Extract the (x, y) coordinate from the center of the cell holding the provided text.  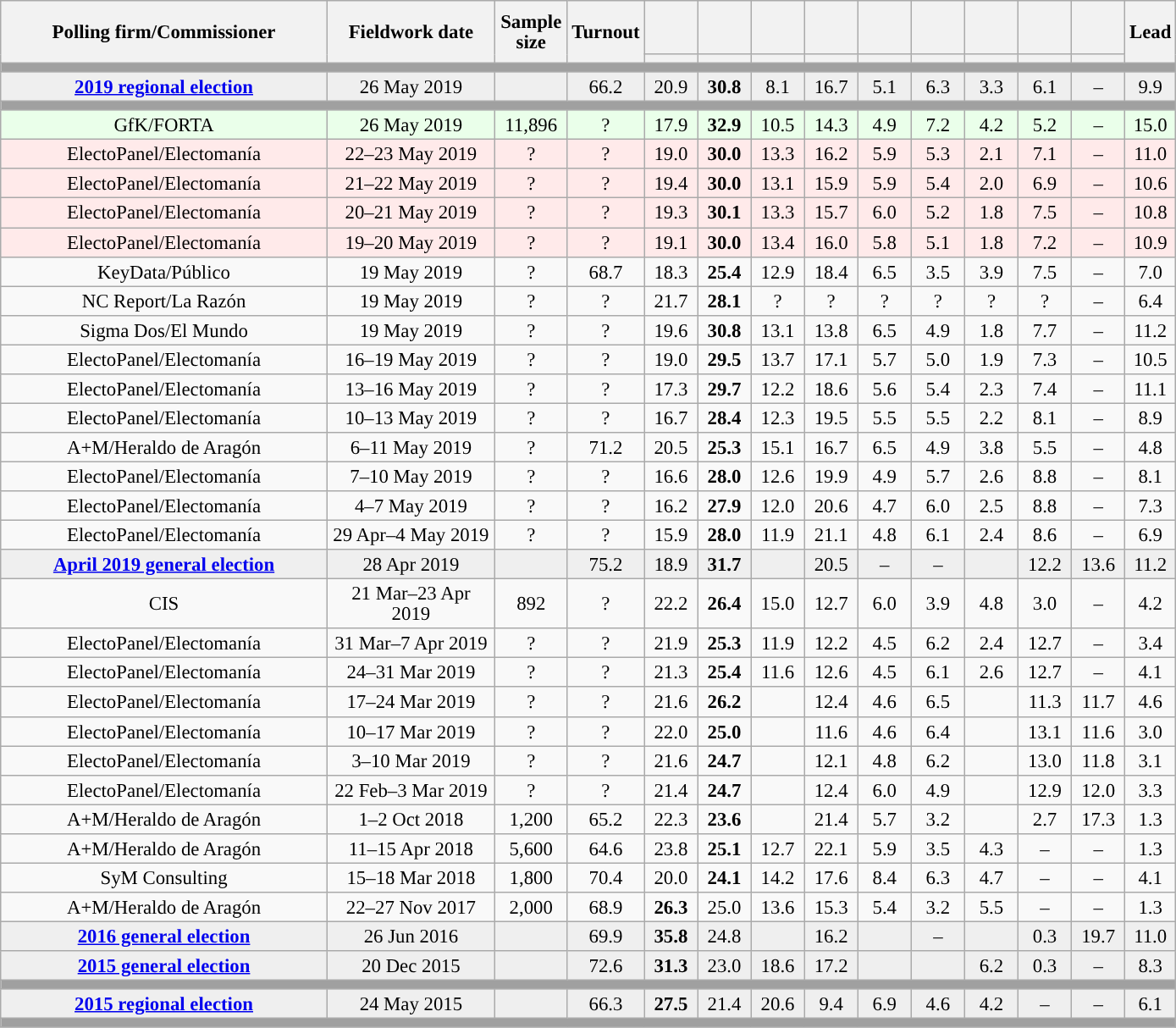
19.9 (831, 476)
12.1 (831, 760)
71.2 (606, 447)
19.6 (671, 330)
19.3 (671, 213)
22.0 (671, 732)
9.9 (1151, 86)
8.3 (1151, 965)
CIS (164, 605)
2.7 (1045, 820)
15.1 (777, 447)
2015 regional election (164, 1004)
23.8 (671, 848)
19–20 May 2019 (411, 242)
26 Jun 2016 (411, 937)
35.8 (671, 937)
24.8 (725, 937)
1,200 (531, 820)
Sample size (531, 32)
65.2 (606, 820)
13.4 (777, 242)
15.7 (831, 213)
18.4 (831, 271)
11.3 (1045, 703)
24.1 (725, 877)
30.1 (725, 213)
6–11 May 2019 (411, 447)
16.0 (831, 242)
1–2 Oct 2018 (411, 820)
21.1 (831, 535)
Lead (1151, 32)
20 Dec 2015 (411, 965)
11,896 (531, 125)
5.8 (884, 242)
KeyData/Público (164, 271)
21.3 (671, 672)
28.1 (725, 301)
25.1 (725, 848)
18.3 (671, 271)
2.0 (991, 185)
7–10 May 2019 (411, 476)
23.0 (725, 965)
Fieldwork date (411, 32)
2,000 (531, 908)
3.1 (1151, 760)
26.4 (725, 605)
11.1 (1151, 390)
17.1 (831, 359)
14.3 (831, 125)
11–15 Apr 2018 (411, 848)
11.7 (1099, 703)
17–24 Mar 2019 (411, 703)
27.9 (725, 506)
13.7 (777, 359)
26.3 (671, 908)
8.6 (1045, 535)
21–22 May 2019 (411, 185)
27.5 (671, 1004)
10.9 (1151, 242)
64.6 (606, 848)
12.3 (777, 418)
2.2 (991, 418)
28 Apr 2019 (411, 564)
26.2 (725, 703)
Sigma Dos/El Mundo (164, 330)
19.5 (831, 418)
24–31 Mar 2019 (411, 672)
SyM Consulting (164, 877)
29.7 (725, 390)
3.4 (1151, 644)
7.7 (1045, 330)
20.0 (671, 877)
GfK/FORTA (164, 125)
10–13 May 2019 (411, 418)
4–7 May 2019 (411, 506)
11.8 (1099, 760)
20.9 (671, 86)
15.3 (831, 908)
70.4 (606, 877)
10.6 (1151, 185)
5.0 (938, 359)
28.4 (725, 418)
2016 general election (164, 937)
14.2 (777, 877)
3–10 Mar 2019 (411, 760)
Turnout (606, 32)
18.9 (671, 564)
22 Feb–3 Mar 2019 (411, 789)
1,800 (531, 877)
32.9 (725, 125)
68.7 (606, 271)
1.9 (991, 359)
31.3 (671, 965)
8.4 (884, 877)
April 2019 general election (164, 564)
17.2 (831, 965)
21.9 (671, 644)
17.6 (831, 877)
19.7 (1099, 937)
16–19 May 2019 (411, 359)
2.5 (991, 506)
7.1 (1045, 154)
3.8 (991, 447)
68.9 (606, 908)
2019 regional election (164, 86)
31 Mar–7 Apr 2019 (411, 644)
15–18 Mar 2018 (411, 877)
66.3 (606, 1004)
22–27 Nov 2017 (411, 908)
17.9 (671, 125)
13.0 (1045, 760)
21.7 (671, 301)
20–21 May 2019 (411, 213)
5.6 (884, 390)
2.1 (991, 154)
22.3 (671, 820)
29.5 (725, 359)
13–16 May 2019 (411, 390)
2015 general election (164, 965)
5,600 (531, 848)
10–17 Mar 2019 (411, 732)
7.0 (1151, 271)
75.2 (606, 564)
9.4 (831, 1004)
13.8 (831, 330)
Polling firm/Commissioner (164, 32)
19.4 (671, 185)
23.6 (725, 820)
NC Report/La Razón (164, 301)
10.8 (1151, 213)
892 (531, 605)
5.3 (938, 154)
21 Mar–23 Apr 2019 (411, 605)
19.1 (671, 242)
22–23 May 2019 (411, 154)
2.3 (991, 390)
24 May 2015 (411, 1004)
69.9 (606, 937)
22.2 (671, 605)
8.9 (1151, 418)
4.3 (991, 848)
72.6 (606, 965)
22.1 (831, 848)
66.2 (606, 86)
16.6 (671, 476)
29 Apr–4 May 2019 (411, 535)
31.7 (725, 564)
7.4 (1045, 390)
